Output the [X, Y] coordinate of the center of the cell containing the given text.  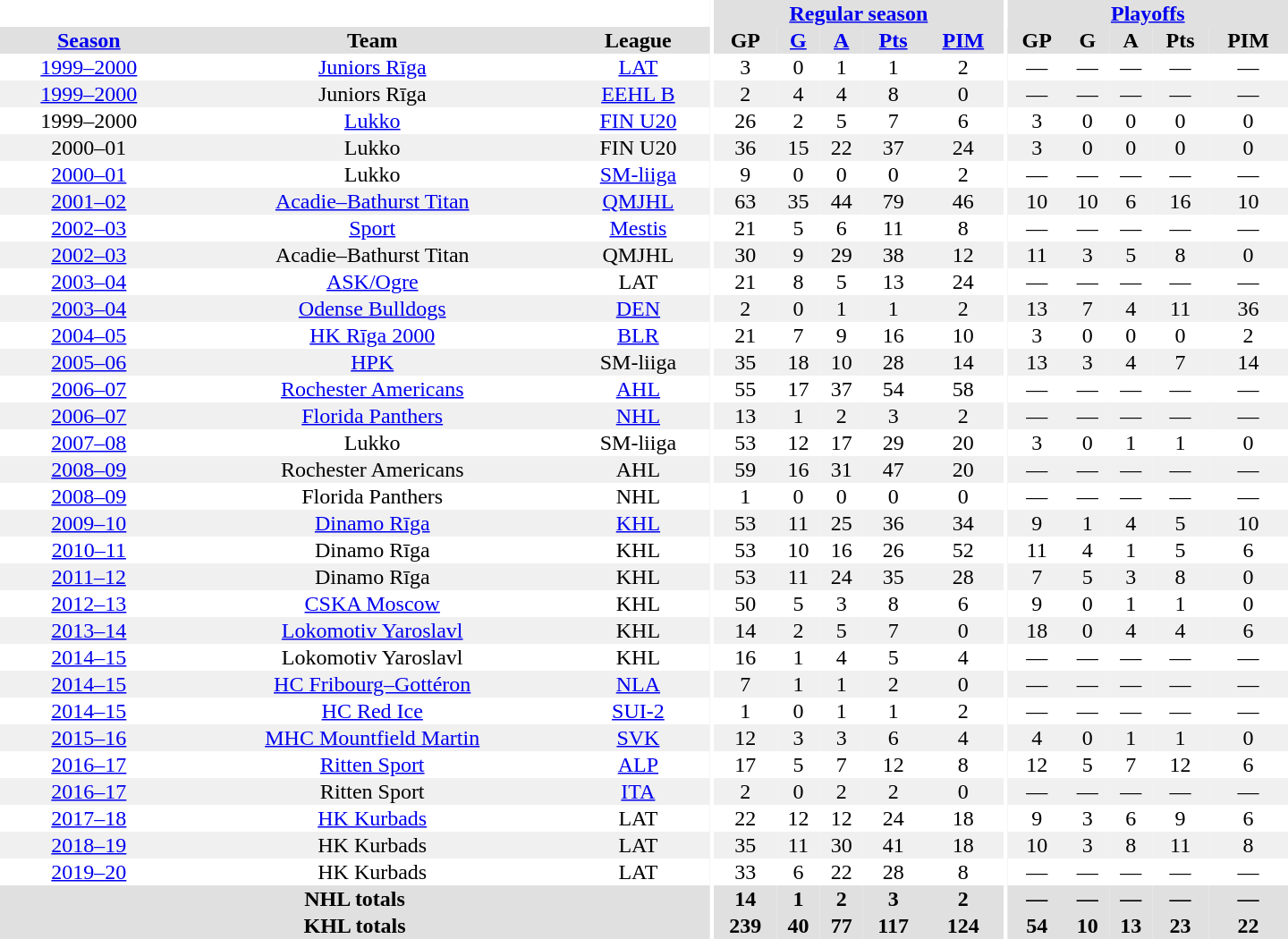
League [639, 40]
ASK/Ogre [372, 282]
2011–12 [89, 577]
EEHL B [639, 94]
Regular season [859, 13]
25 [842, 523]
31 [842, 469]
2009–10 [89, 523]
47 [893, 469]
41 [893, 845]
40 [798, 926]
2001–02 [89, 201]
HPK [372, 362]
50 [745, 604]
HK Rīga 2000 [372, 335]
124 [962, 926]
34 [962, 523]
55 [745, 389]
Sport [372, 228]
79 [893, 201]
CSKA Moscow [372, 604]
44 [842, 201]
2013–14 [89, 630]
SVK [639, 738]
15 [798, 148]
SUI-2 [639, 711]
Team [372, 40]
KHL totals [354, 926]
52 [962, 550]
2004–05 [89, 335]
58 [962, 389]
23 [1181, 926]
2015–16 [89, 738]
MHC Mountfield Martin [372, 738]
38 [893, 255]
Mestis [639, 228]
NHL totals [354, 899]
NLA [639, 684]
ALP [639, 765]
33 [745, 872]
2018–19 [89, 845]
2010–11 [89, 550]
46 [962, 201]
2012–13 [89, 604]
Odense Bulldogs [372, 309]
239 [745, 926]
117 [893, 926]
BLR [639, 335]
HC Fribourg–Gottéron [372, 684]
DEN [639, 309]
2017–18 [89, 818]
ITA [639, 791]
Playoffs [1148, 13]
59 [745, 469]
63 [745, 201]
HC Red Ice [372, 711]
Season [89, 40]
2019–20 [89, 872]
2007–08 [89, 443]
2005–06 [89, 362]
77 [842, 926]
